For the text-containing cell, return its midpoint in [X, Y] coordinate format. 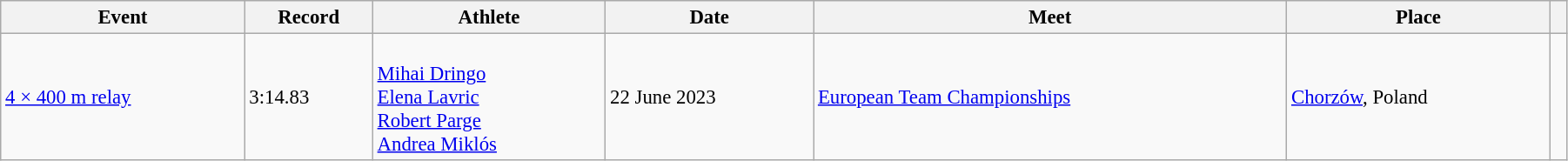
Place [1418, 17]
Mihai DringoElena LavricRobert PargeAndrea Miklós [489, 97]
Meet [1050, 17]
Date [710, 17]
Chorzów, Poland [1418, 97]
Athlete [489, 17]
European Team Championships [1050, 97]
Record [308, 17]
3:14.83 [308, 97]
Event [123, 17]
4 × 400 m relay [123, 97]
22 June 2023 [710, 97]
